Detect which cell encompasses the target text, then output its [X, Y] center coordinate. 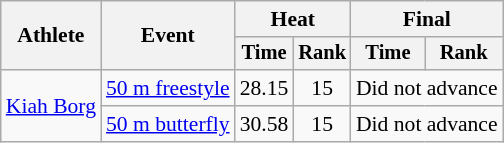
28.15 [264, 88]
30.58 [264, 124]
Heat [293, 19]
Athlete [51, 36]
Event [168, 36]
Kiah Borg [51, 106]
Final [427, 19]
50 m butterfly [168, 124]
50 m freestyle [168, 88]
